Output the (x, y) coordinate of the center of the cell containing the given text.  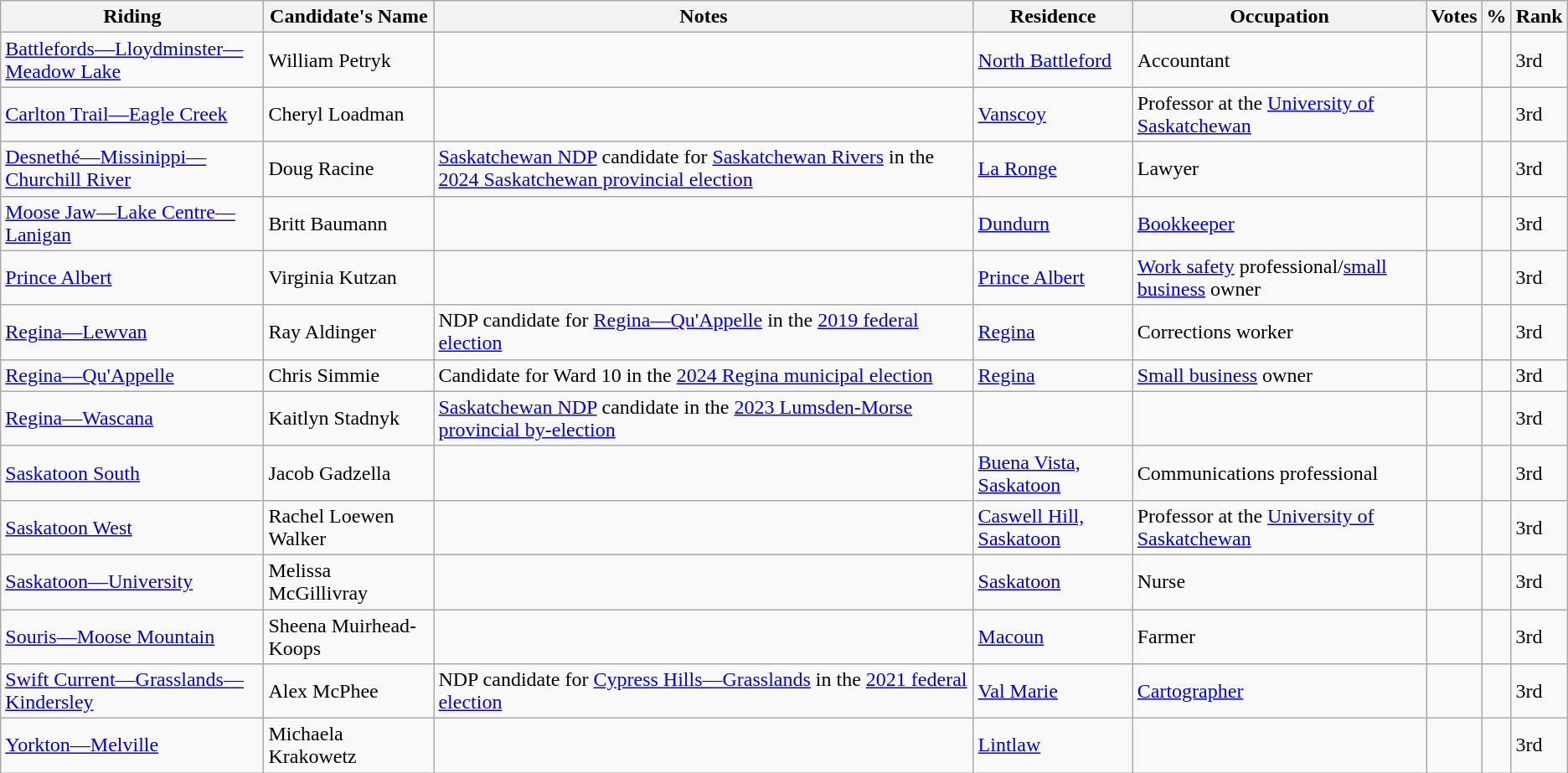
Alex McPhee (348, 692)
La Ronge (1053, 169)
Notes (704, 17)
Bookkeeper (1280, 223)
Ray Aldinger (348, 332)
Saskatoon (1053, 581)
William Petryk (348, 60)
Candidate's Name (348, 17)
Vanscoy (1053, 114)
Dundurn (1053, 223)
Carlton Trail—Eagle Creek (132, 114)
Accountant (1280, 60)
Nurse (1280, 581)
% (1496, 17)
Caswell Hill, Saskatoon (1053, 528)
Cheryl Loadman (348, 114)
Regina—Qu'Appelle (132, 375)
Macoun (1053, 636)
Battlefords—Lloydminster—Meadow Lake (132, 60)
Riding (132, 17)
Saskatoon—University (132, 581)
Desnethé—Missinippi—Churchill River (132, 169)
Regina—Lewvan (132, 332)
Melissa McGillivray (348, 581)
Cartographer (1280, 692)
Small business owner (1280, 375)
Lawyer (1280, 169)
Lintlaw (1053, 745)
Britt Baumann (348, 223)
Saskatchewan NDP candidate for Saskatchewan Rivers in the 2024 Saskatchewan provincial election (704, 169)
Chris Simmie (348, 375)
Souris—Moose Mountain (132, 636)
Kaitlyn Stadnyk (348, 419)
Virginia Kutzan (348, 278)
Communications professional (1280, 472)
Moose Jaw—Lake Centre—Lanigan (132, 223)
Val Marie (1053, 692)
Michaela Krakowetz (348, 745)
Sheena Muirhead-Koops (348, 636)
Saskatoon South (132, 472)
Buena Vista, Saskatoon (1053, 472)
NDP candidate for Regina—Qu'Appelle in the 2019 federal election (704, 332)
Doug Racine (348, 169)
Rachel Loewen Walker (348, 528)
Saskatoon West (132, 528)
Corrections worker (1280, 332)
Candidate for Ward 10 in the 2024 Regina municipal election (704, 375)
Work safety professional/small business owner (1280, 278)
NDP candidate for Cypress Hills—Grasslands in the 2021 federal election (704, 692)
Farmer (1280, 636)
Occupation (1280, 17)
Regina—Wascana (132, 419)
Rank (1540, 17)
North Battleford (1053, 60)
Jacob Gadzella (348, 472)
Saskatchewan NDP candidate in the 2023 Lumsden-Morse provincial by-election (704, 419)
Yorkton—Melville (132, 745)
Votes (1454, 17)
Residence (1053, 17)
Swift Current—Grasslands—Kindersley (132, 692)
